Provide the (x, y) coordinate of the cell's center where the given text is located.  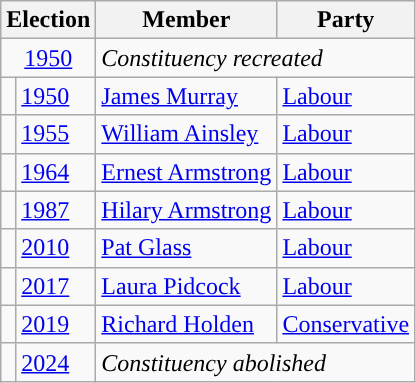
Member (186, 20)
1987 (56, 210)
William Ainsley (186, 134)
James Murray (186, 96)
2017 (56, 286)
Richard Holden (186, 324)
2019 (56, 324)
Constituency recreated (256, 58)
Election (48, 20)
Conservative (346, 324)
Constituency abolished (256, 362)
Laura Pidcock (186, 286)
1964 (56, 172)
Ernest Armstrong (186, 172)
Pat Glass (186, 248)
2024 (56, 362)
1955 (56, 134)
Hilary Armstrong (186, 210)
Party (346, 20)
2010 (56, 248)
